From the cell containing the given text, extract its center point as (x, y) coordinate. 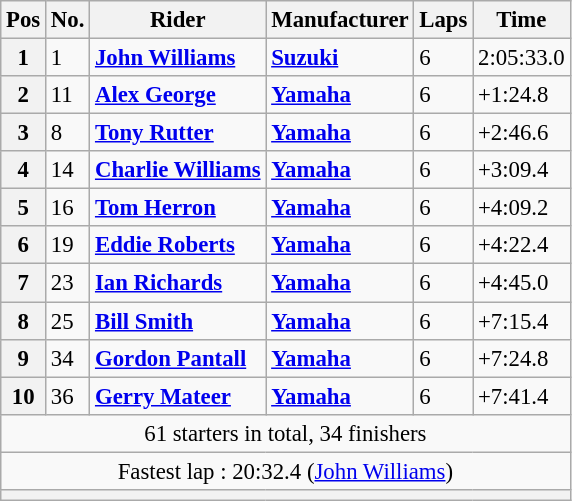
Time (522, 20)
11 (68, 95)
+1:24.8 (522, 95)
Eddie Roberts (178, 245)
+7:15.4 (522, 321)
2 (24, 95)
5 (24, 208)
10 (24, 396)
Charlie Williams (178, 170)
23 (68, 283)
Pos (24, 20)
Tom Herron (178, 208)
9 (24, 358)
+2:46.6 (522, 133)
7 (24, 283)
Ian Richards (178, 283)
+4:45.0 (522, 283)
19 (68, 245)
Suzuki (340, 58)
Manufacturer (340, 20)
Laps (444, 20)
Tony Rutter (178, 133)
No. (68, 20)
+7:24.8 (522, 358)
25 (68, 321)
3 (24, 133)
Rider (178, 20)
4 (24, 170)
John Williams (178, 58)
34 (68, 358)
+4:22.4 (522, 245)
2:05:33.0 (522, 58)
+4:09.2 (522, 208)
Alex George (178, 95)
+7:41.4 (522, 396)
36 (68, 396)
61 starters in total, 34 finishers (286, 433)
16 (68, 208)
Gordon Pantall (178, 358)
14 (68, 170)
Fastest lap : 20:32.4 (John Williams) (286, 471)
Gerry Mateer (178, 396)
+3:09.4 (522, 170)
Bill Smith (178, 321)
